Search for the cell housing the specified text and yield its [X, Y] center coordinate. 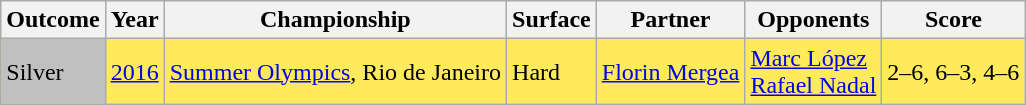
2–6, 6–3, 4–6 [954, 72]
Championship [335, 20]
Marc López Rafael Nadal [814, 72]
Silver [53, 72]
Surface [552, 20]
Hard [552, 72]
Outcome [53, 20]
Summer Olympics, Rio de Janeiro [335, 72]
Partner [670, 20]
2016 [134, 72]
Score [954, 20]
Year [134, 20]
Florin Mergea [670, 72]
Opponents [814, 20]
